Capture the cell that displays the provided text and extract its [x, y] central coordinate. 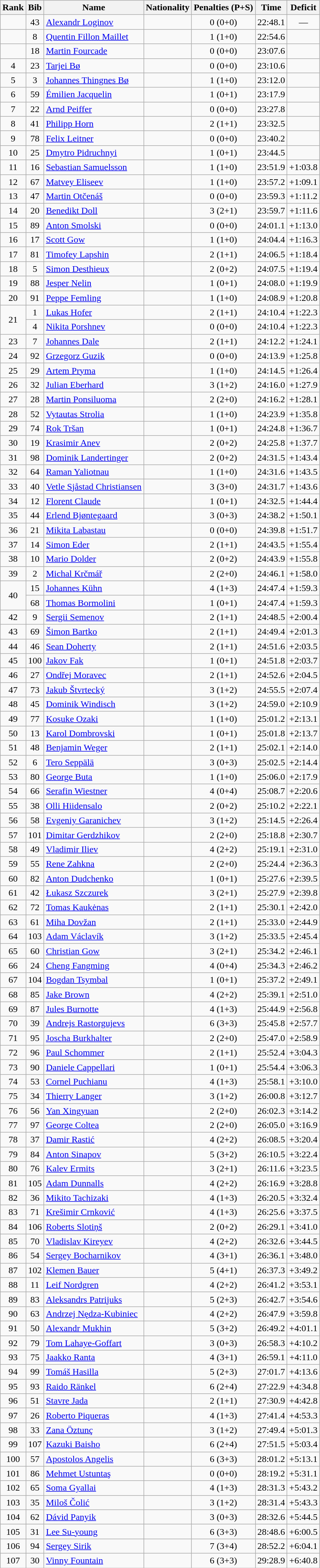
25:58.1 [271, 1081]
Anton Smolski [94, 225]
Johannes Thingnes Bø [94, 80]
24:31.6 [271, 472]
25:01.8 [271, 733]
26:32.6 [271, 1241]
Krešimir Crnković [94, 1212]
+3:14.2 [304, 1111]
26:59.1 [271, 1358]
+2:14.0 [304, 748]
+1:25.8 [304, 356]
23:10.6 [271, 66]
+2:10.9 [304, 704]
26:08.5 [271, 1140]
Sergii Semenov [94, 617]
Šimon Bartko [94, 631]
Sebastian Samuelsson [94, 167]
Anton Dudchenko [94, 878]
+2:22.1 [304, 806]
+2:57.7 [304, 1023]
+3:12.7 [304, 1096]
Felix Leitner [94, 138]
29:28.9 [271, 1560]
24:31.7 [271, 487]
+1:09.1 [304, 182]
3 [35, 80]
Dimitar Gerdzhikov [94, 835]
+2:39.5 [304, 878]
5 (4+1) [224, 1270]
+1:55.8 [304, 559]
Stavre Jada [94, 1401]
2 [35, 574]
+1:43.6 [304, 487]
Thomas Bormolini [94, 602]
Kosuke Ozaki [94, 719]
Tarjei Bø [94, 66]
Simon Eder [94, 545]
25:14.5 [271, 820]
Cornel Puchianu [94, 1081]
23:12.0 [271, 80]
Lee Su-young [94, 1531]
Matvey Eliseev [94, 182]
— [304, 22]
Tomáš Hasilla [94, 1372]
+6:40.8 [304, 1560]
25:19.1 [271, 849]
Krasimir Anev [94, 443]
Bib [35, 8]
+2:44.9 [304, 922]
Artem Pryma [94, 370]
24:46.1 [271, 574]
26:49.2 [271, 1328]
Zana Öztunç [94, 1430]
Dmytro Pidruchnyi [94, 153]
28:52.2 [271, 1546]
Soma Gyallai [94, 1488]
+1:55.4 [304, 545]
+2:45.4 [304, 937]
25:01.2 [271, 719]
Scott Gow [94, 240]
+4:13.6 [304, 1372]
28:19.2 [271, 1473]
+3:06.3 [304, 1067]
26:25.6 [271, 1212]
24:01.1 [271, 225]
23:27.8 [271, 109]
Martin Ponsiluoma [94, 399]
+2:17.9 [304, 777]
+3:32.4 [304, 1198]
Roberts Slotiņš [94, 1227]
Tomas Kaukėnas [94, 908]
Rene Zahkna [94, 864]
23:40.2 [271, 138]
Sean Doherty [94, 646]
+3:53.1 [304, 1285]
25:47.0 [271, 1038]
+4:10.2 [304, 1343]
+3:54.6 [304, 1299]
1 [35, 312]
23:59.7 [271, 211]
24:48.5 [271, 617]
24:14.5 [271, 370]
Jesper Nelin [94, 283]
25:18.8 [271, 835]
Martin Otčenáš [94, 196]
Thierry Langer [94, 1096]
Tom Lahaye-Goffart [94, 1343]
Klemen Bauer [94, 1270]
+3:23.5 [304, 1169]
25:33.0 [271, 922]
Yan Xingyuan [94, 1111]
Jakov Fak [94, 661]
Miloš Čolić [94, 1502]
Lukas Hofer [94, 312]
24:43.5 [271, 545]
Leif Nordgren [94, 1285]
22:54.6 [271, 37]
25:45.8 [271, 1023]
24:24.8 [271, 429]
+1:36.7 [304, 429]
24:51.6 [271, 646]
28:31.4 [271, 1502]
+5:31.1 [304, 1473]
Dávid Panyik [94, 1517]
+2:14.4 [304, 762]
25:27.9 [271, 893]
Jakub Štvrtecký [94, 690]
25:52.4 [271, 1052]
Olli Hiidensalo [94, 806]
7 (3+4) [224, 1546]
Name [94, 8]
+1:03.8 [304, 167]
+4:11.0 [304, 1358]
Vladislav Kireyev [94, 1241]
+2:46.2 [304, 966]
Timofey Lapshin [94, 254]
23:51.9 [271, 167]
+5:43.2 [304, 1488]
+1:19.9 [304, 283]
24:51.8 [271, 661]
25:44.9 [271, 1009]
+1:50.1 [304, 516]
Alexandr Mukhin [94, 1328]
Johannes Dale [94, 341]
28:31.3 [271, 1488]
Anton Sinapov [94, 1154]
Quentin Fillon Maillet [94, 37]
+5:43.3 [304, 1502]
24:16.0 [271, 385]
Adam Václavík [94, 937]
27:51.5 [271, 1444]
Rok Tršan [94, 429]
Mehmet Ustuntaş [94, 1473]
+6:00.5 [304, 1531]
Łukasz Szczurek [94, 893]
26:36.1 [271, 1256]
26:20.5 [271, 1198]
+4:53.3 [304, 1415]
+2:04.5 [304, 675]
Mario Dolder [94, 559]
24:16.2 [271, 399]
26:02.3 [271, 1111]
26:42.7 [271, 1299]
22:48.1 [271, 22]
+3:28.8 [304, 1183]
Christian Gow [94, 951]
+1:24.1 [304, 341]
25:39.1 [271, 994]
41 [35, 124]
Karol Dombrovski [94, 733]
+4:42.8 [304, 1401]
Joscha Burkhalter [94, 1038]
+1:27.9 [304, 385]
+2:07.4 [304, 690]
24:55.5 [271, 690]
Damir Rastić [94, 1140]
Jake Brown [94, 994]
+1:20.8 [304, 298]
+1:19.4 [304, 269]
26:37.3 [271, 1270]
+1:11.6 [304, 211]
Peppe Femling [94, 298]
Miha Dovžan [94, 922]
+4:34.8 [304, 1386]
26:00.8 [271, 1096]
23:57.2 [271, 182]
+5:01.3 [304, 1430]
25:02.5 [271, 762]
24:43.9 [271, 559]
Roberto Piqueras [94, 1415]
+1:11.2 [304, 196]
24:52.6 [271, 675]
Daniele Cappellari [94, 1067]
Arnd Peiffer [94, 109]
+2:26.4 [304, 820]
Martin Fourcade [94, 51]
Aleksandrs Patrijuks [94, 1299]
24:12.2 [271, 341]
Vetle Sjåstad Christiansen [94, 487]
24:31.5 [271, 458]
24:38.2 [271, 516]
27:01.7 [271, 1372]
25:34.3 [271, 966]
26:05.0 [271, 1125]
24:08.0 [271, 283]
+3:49.2 [304, 1270]
+3:41.0 [304, 1227]
23:32.5 [271, 124]
+2:03.7 [304, 661]
23:59.3 [271, 196]
Nationality [168, 8]
26:29.1 [271, 1227]
+1:26.4 [304, 370]
+2:36.3 [304, 864]
+3:59.8 [304, 1314]
Grzegorz Guzik [94, 356]
+2:31.0 [304, 849]
Michal Krčmář [94, 574]
+5:03.4 [304, 1444]
25:06.0 [271, 777]
+1:43.5 [304, 472]
+3:16.9 [304, 1125]
26:11.6 [271, 1169]
George Coltea [94, 1125]
Apostolos Angelis [94, 1459]
+2:13.1 [304, 719]
Dominik Windisch [94, 704]
+1:35.8 [304, 414]
+2:58.9 [304, 1038]
+2:49.1 [304, 980]
23:17.9 [271, 95]
+1:51.7 [304, 530]
25:27.6 [271, 878]
+5:44.5 [304, 1517]
28:32.6 [271, 1517]
+3:48.0 [304, 1256]
+2:56.8 [304, 1009]
+2:20.6 [304, 791]
24:08.9 [271, 298]
27:41.4 [271, 1415]
+5:13.1 [304, 1459]
+2:46.1 [304, 951]
+3:04.3 [304, 1052]
Evgeniy Garanichev [94, 820]
+6:04.1 [304, 1546]
26:58.3 [271, 1343]
28:01.2 [271, 1459]
26:41.2 [271, 1285]
+2:30.7 [304, 835]
26:16.9 [271, 1183]
+1:16.3 [304, 240]
Andrejs Rastorgujevs [94, 1023]
+1:18.4 [304, 254]
3 (3+0) [224, 487]
27:22.9 [271, 1386]
26:47.9 [271, 1314]
Adam Dunnalls [94, 1183]
Time [271, 8]
24:06.5 [271, 254]
Cheng Fangming [94, 966]
28:48.6 [271, 1531]
Ondřej Moravec [94, 675]
24:23.9 [271, 414]
24:39.8 [271, 530]
+2:03.5 [304, 646]
Benjamin Weger [94, 748]
+2:13.7 [304, 733]
Penalties (P+S) [224, 8]
Jules Burnotte [94, 1009]
25:33.5 [271, 937]
Émilien Jacquelin [94, 95]
+3:22.4 [304, 1154]
+3:20.4 [304, 1140]
+1:43.4 [304, 458]
Kazuki Baisho [94, 1444]
23:07.6 [271, 51]
24:13.9 [271, 356]
Raido Ränkel [94, 1386]
Mikita Labastau [94, 530]
Paul Schommer [94, 1052]
23:44.5 [271, 153]
Raman Yaliotnau [94, 472]
+1:37.7 [304, 443]
+1:28.1 [304, 399]
Vinny Fountain [94, 1560]
+2:39.8 [304, 893]
25:30.1 [271, 908]
Vladimir Iliev [94, 849]
Vytautas Strolia [94, 414]
24:04.4 [271, 240]
Sergey Sirik [94, 1546]
26:10.5 [271, 1154]
Sergey Bocharnikov [94, 1256]
Philipp Horn [94, 124]
25:02.1 [271, 748]
Benedikt Doll [94, 211]
+4:01.1 [304, 1328]
+1:44.4 [304, 501]
+2:00.4 [304, 617]
24:25.8 [271, 443]
24:49.4 [271, 631]
24:59.0 [271, 704]
25:08.7 [271, 791]
Mikito Tachizaki [94, 1198]
Nikita Porshnev [94, 327]
24:32.5 [271, 501]
Andrzej Nędza-Kubiniec [94, 1314]
Tero Seppälä [94, 762]
+3:44.5 [304, 1241]
Simon Desthieux [94, 269]
Erlend Bjøntegaard [94, 516]
24:07.5 [271, 269]
Florent Claude [94, 501]
Alexandr Loginov [94, 22]
Jaakko Ranta [94, 1358]
+3:37.5 [304, 1212]
Dominik Landertinger [94, 458]
25:10.2 [271, 806]
Johannes Kühn [94, 588]
George Buta [94, 777]
+3:10.0 [304, 1081]
25:37.2 [271, 980]
+1:13.0 [304, 225]
Deficit [304, 8]
+2:51.0 [304, 994]
27:49.4 [271, 1430]
Kalev Ermits [94, 1169]
+1:58.0 [304, 574]
Serafin Wiestner [94, 791]
Julian Eberhard [94, 385]
22 [35, 109]
27:30.9 [271, 1401]
25:24.4 [271, 864]
25:34.2 [271, 951]
25:54.4 [271, 1067]
Rank [13, 8]
+2:01.3 [304, 631]
Bogdan Tsymbal [94, 980]
+2:42.0 [304, 908]
